Identify which cell holds the provided text, then report its [x, y] central coordinate. 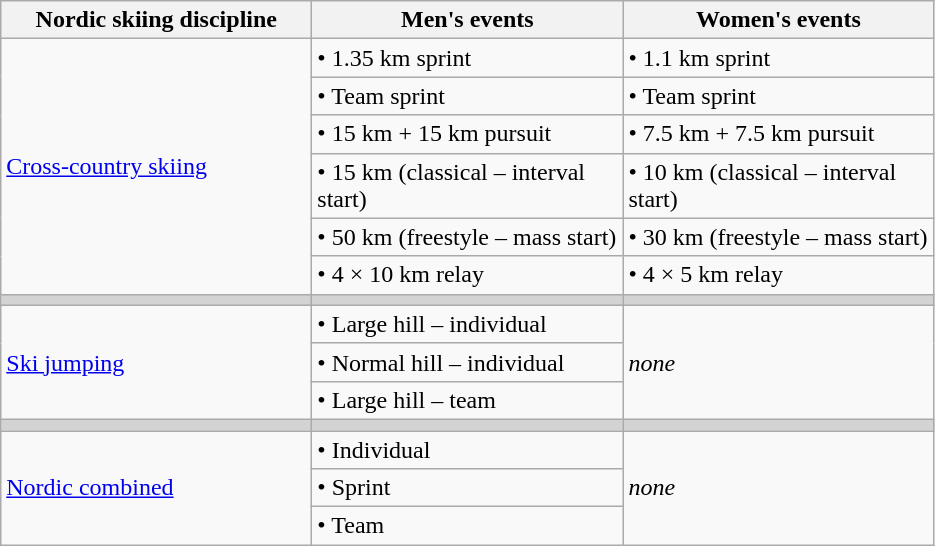
• 15 km + 15 km pursuit [468, 134]
Cross-country skiing [156, 166]
Nordic skiing discipline [156, 20]
• 10 km (classical – interval start) [778, 186]
• Large hill – individual [468, 324]
• Individual [468, 449]
• 15 km (classical – interval start) [468, 186]
Women's events [778, 20]
• 4 × 5 km relay [778, 275]
Men's events [468, 20]
• 30 km (freestyle – mass start) [778, 237]
• Sprint [468, 488]
• 1.1 km sprint [778, 58]
Ski jumping [156, 362]
• 50 km (freestyle – mass start) [468, 237]
• Team [468, 526]
• 4 × 10 km relay [468, 275]
Nordic combined [156, 487]
• Normal hill – individual [468, 362]
• Large hill – team [468, 400]
• 7.5 km + 7.5 km pursuit [778, 134]
• 1.35 km sprint [468, 58]
